Locate the cell with the specified text and output its (x, y) center coordinate. 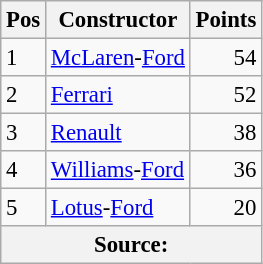
38 (226, 133)
20 (226, 208)
Source: (132, 245)
3 (24, 133)
52 (226, 95)
5 (24, 208)
36 (226, 170)
McLaren-Ford (118, 58)
Williams-Ford (118, 170)
Lotus-Ford (118, 208)
1 (24, 58)
Ferrari (118, 95)
4 (24, 170)
2 (24, 95)
Renault (118, 133)
54 (226, 58)
Pos (24, 20)
Points (226, 20)
Constructor (118, 20)
